Return [X, Y] of the center of cell containing provided text 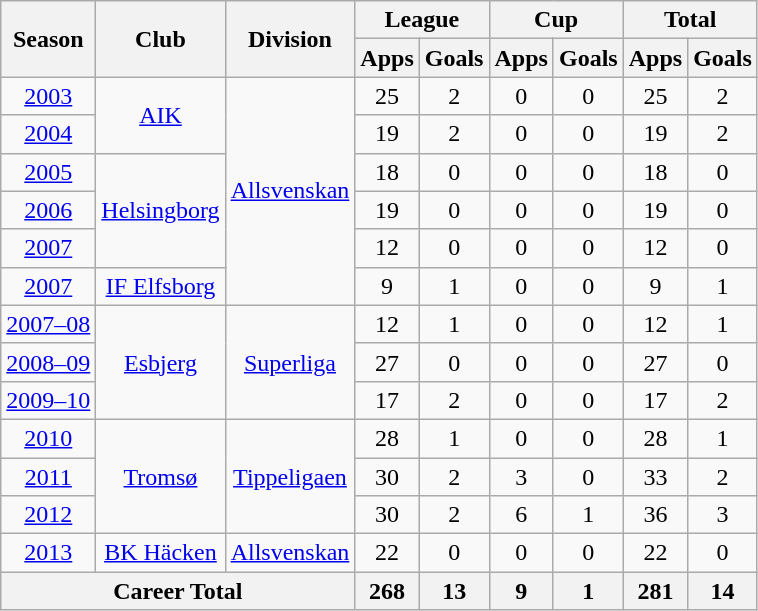
2012 [48, 515]
Tippeligaen [290, 476]
Season [48, 39]
2010 [48, 438]
36 [655, 515]
281 [655, 591]
Cup [556, 20]
League [422, 20]
AIK [160, 115]
2006 [48, 210]
Superliga [290, 362]
14 [723, 591]
2013 [48, 553]
Total [690, 20]
IF Elfsborg [160, 286]
Division [290, 39]
Tromsø [160, 476]
2009–10 [48, 400]
33 [655, 477]
Career Total [178, 591]
2004 [48, 134]
2005 [48, 172]
2011 [48, 477]
2008–09 [48, 362]
Esbjerg [160, 362]
13 [454, 591]
2003 [48, 96]
BK Häcken [160, 553]
268 [387, 591]
Helsingborg [160, 210]
Club [160, 39]
6 [521, 515]
2007–08 [48, 324]
